From the cell containing the given text, extract its center point as [x, y] coordinate. 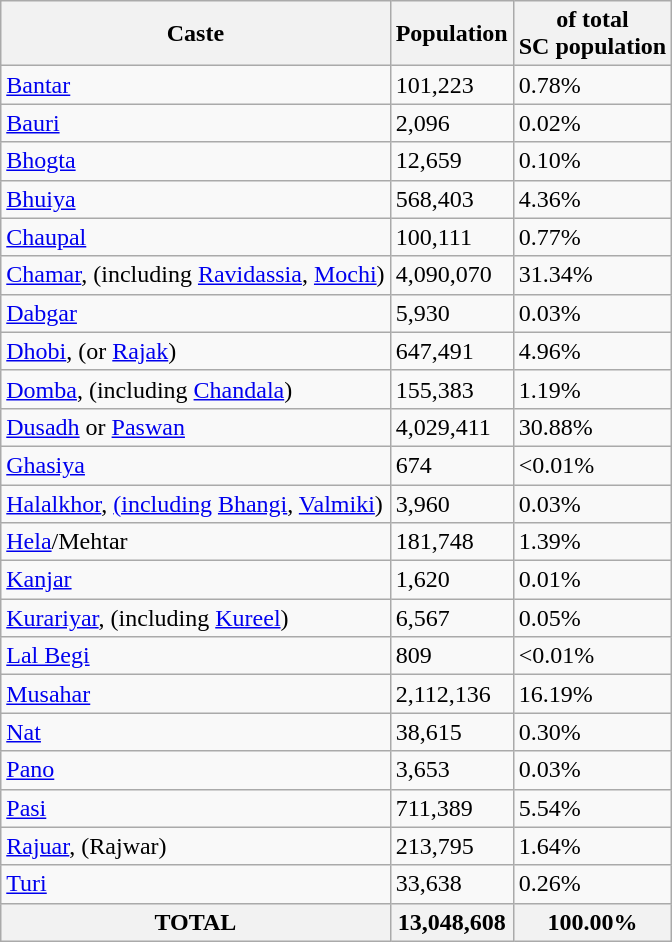
of totalSC population [592, 34]
Bhuiya [196, 199]
2,112,136 [452, 694]
Bauri [196, 123]
33,638 [452, 884]
213,795 [452, 846]
711,389 [452, 808]
100.00% [592, 922]
0.05% [592, 618]
Hela/Mehtar [196, 542]
Pano [196, 770]
38,615 [452, 732]
3,653 [452, 770]
5,930 [452, 313]
4,029,411 [452, 427]
0.10% [592, 161]
4.36% [592, 199]
5.54% [592, 808]
Chamar, (including Ravidassia, Mochi) [196, 275]
Musahar [196, 694]
Nat [196, 732]
16.19% [592, 694]
4,090,070 [452, 275]
Caste [196, 34]
TOTAL [196, 922]
Dhobi, (or Rajak) [196, 351]
101,223 [452, 85]
1.64% [592, 846]
6,567 [452, 618]
1.39% [592, 542]
Bantar [196, 85]
Ghasiya [196, 465]
0.02% [592, 123]
Rajuar, (Rajwar) [196, 846]
Halalkhor, (including Bhangi, Valmiki) [196, 503]
31.34% [592, 275]
Kurariyar, (including Kureel) [196, 618]
Population [452, 34]
Pasi [196, 808]
12,659 [452, 161]
0.30% [592, 732]
13,048,608 [452, 922]
Dusadh or Paswan [196, 427]
Bhogta [196, 161]
647,491 [452, 351]
2,096 [452, 123]
568,403 [452, 199]
155,383 [452, 389]
181,748 [452, 542]
1,620 [452, 580]
0.26% [592, 884]
0.01% [592, 580]
3,960 [452, 503]
Domba, (including Chandala) [196, 389]
Dabgar [196, 313]
Turi [196, 884]
0.77% [592, 237]
674 [452, 465]
Kanjar [196, 580]
Chaupal [196, 237]
1.19% [592, 389]
0.78% [592, 85]
Lal Begi [196, 656]
100,111 [452, 237]
809 [452, 656]
4.96% [592, 351]
30.88% [592, 427]
